Search for the cell housing the specified text and yield its [X, Y] center coordinate. 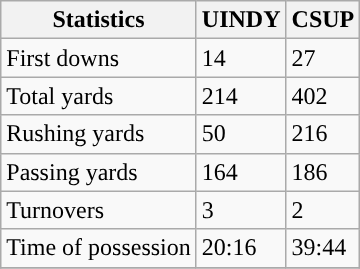
402 [323, 96]
216 [323, 134]
50 [241, 134]
2 [323, 210]
20:16 [241, 248]
214 [241, 96]
14 [241, 58]
UINDY [241, 20]
Time of possession [99, 248]
Passing yards [99, 172]
39:44 [323, 248]
Total yards [99, 96]
Statistics [99, 20]
CSUP [323, 20]
164 [241, 172]
Turnovers [99, 210]
Rushing yards [99, 134]
First downs [99, 58]
3 [241, 210]
27 [323, 58]
186 [323, 172]
